From the cell containing the given text, extract its center point as (X, Y) coordinate. 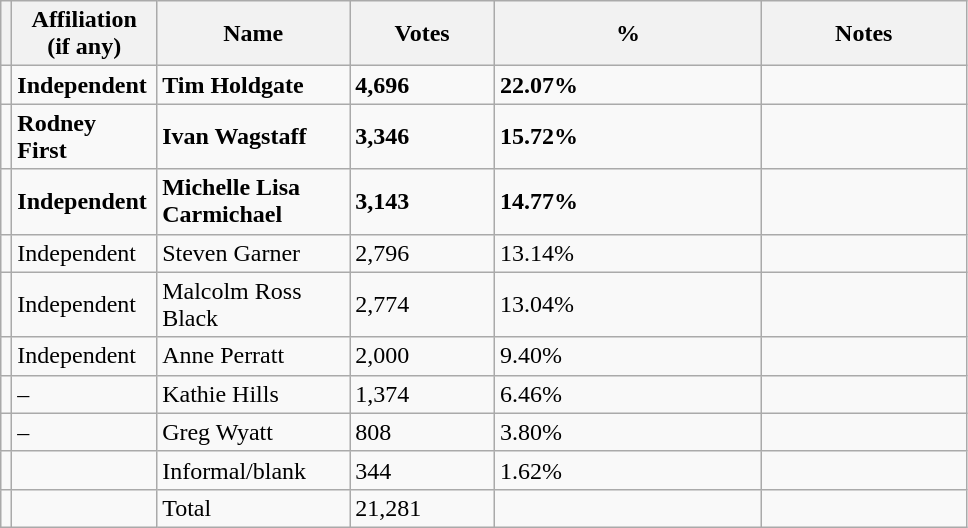
3,143 (422, 202)
Rodney First (84, 136)
Malcolm Ross Black (254, 304)
6.46% (628, 394)
Affiliation (if any) (84, 34)
22.07% (628, 85)
2,796 (422, 253)
% (628, 34)
1,374 (422, 394)
Kathie Hills (254, 394)
344 (422, 470)
15.72% (628, 136)
3.80% (628, 432)
Informal/blank (254, 470)
Votes (422, 34)
Total (254, 508)
4,696 (422, 85)
Anne Perratt (254, 356)
14.77% (628, 202)
2,774 (422, 304)
Name (254, 34)
808 (422, 432)
13.14% (628, 253)
21,281 (422, 508)
Notes (864, 34)
Steven Garner (254, 253)
2,000 (422, 356)
9.40% (628, 356)
Tim Holdgate (254, 85)
Ivan Wagstaff (254, 136)
Michelle Lisa Carmichael (254, 202)
13.04% (628, 304)
3,346 (422, 136)
Greg Wyatt (254, 432)
1.62% (628, 470)
